Capture the cell that displays the provided text and extract its [x, y] central coordinate. 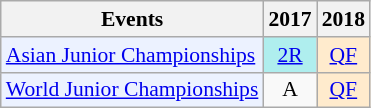
2018 [344, 19]
2017 [290, 19]
2R [290, 55]
World Junior Championships [132, 90]
A [290, 90]
Asian Junior Championships [132, 55]
Events [132, 19]
